Extract the (X, Y) coordinate from the center of the cell holding the provided text.  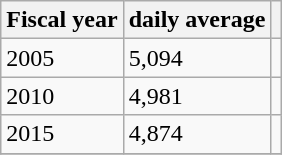
2005 (62, 58)
4,981 (197, 96)
daily average (197, 20)
Fiscal year (62, 20)
2015 (62, 134)
4,874 (197, 134)
5,094 (197, 58)
2010 (62, 96)
